Return the [x, y] coordinate for the center point of the cell that contains the specified text.  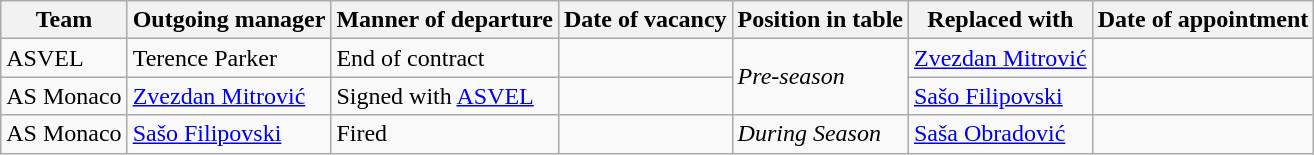
Date of vacancy [645, 20]
ASVEL [64, 58]
Team [64, 20]
Date of appointment [1203, 20]
Signed with ASVEL [444, 96]
Saša Obradović [1000, 134]
Outgoing manager [229, 20]
Fired [444, 134]
During Season [820, 134]
Replaced with [1000, 20]
End of contract [444, 58]
Terence Parker [229, 58]
Manner of departure [444, 20]
Position in table [820, 20]
Pre-season [820, 77]
